Extract the [x, y] coordinate from the center of the cell holding the provided text.  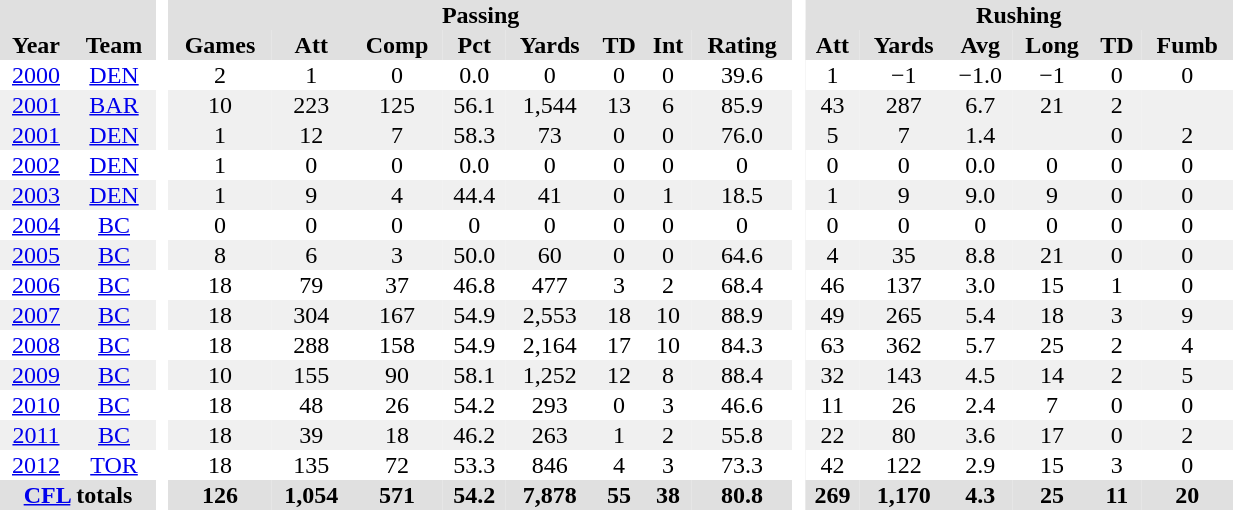
CFL totals [78, 495]
304 [311, 315]
2.4 [980, 405]
3.0 [980, 285]
2000 [36, 75]
22 [832, 435]
126 [220, 495]
43 [832, 105]
125 [397, 105]
90 [397, 375]
Team [114, 45]
1,170 [904, 495]
2008 [36, 345]
265 [904, 315]
84.3 [742, 345]
−1.0 [980, 75]
58.3 [474, 135]
269 [832, 495]
20 [1187, 495]
2003 [36, 195]
38 [668, 495]
846 [550, 465]
2004 [36, 225]
73 [550, 135]
53.3 [474, 465]
46.6 [742, 405]
42 [832, 465]
73.3 [742, 465]
143 [904, 375]
Long [1052, 45]
137 [904, 285]
TOR [114, 465]
72 [397, 465]
85.9 [742, 105]
2002 [36, 165]
Comp [397, 45]
2,553 [550, 315]
14 [1052, 375]
49 [832, 315]
46.2 [474, 435]
Rating [742, 45]
263 [550, 435]
288 [311, 345]
2007 [36, 315]
46 [832, 285]
Avg [980, 45]
4.3 [980, 495]
8.8 [980, 255]
287 [904, 105]
6.7 [980, 105]
39.6 [742, 75]
1.4 [980, 135]
48 [311, 405]
80 [904, 435]
293 [550, 405]
39 [311, 435]
2012 [36, 465]
Year [36, 45]
Passing [481, 15]
2,164 [550, 345]
1,544 [550, 105]
2005 [36, 255]
Fumb [1187, 45]
5.4 [980, 315]
158 [397, 345]
9.0 [980, 195]
55 [620, 495]
5.7 [980, 345]
41 [550, 195]
63 [832, 345]
56.1 [474, 105]
60 [550, 255]
3.6 [980, 435]
167 [397, 315]
64.6 [742, 255]
18.5 [742, 195]
Pct [474, 45]
1,054 [311, 495]
1,252 [550, 375]
88.4 [742, 375]
571 [397, 495]
88.9 [742, 315]
135 [311, 465]
32 [832, 375]
2011 [36, 435]
68.4 [742, 285]
7,878 [550, 495]
50.0 [474, 255]
477 [550, 285]
362 [904, 345]
223 [311, 105]
13 [620, 105]
2009 [36, 375]
Rushing [1018, 15]
46.8 [474, 285]
Games [220, 45]
BAR [114, 105]
58.1 [474, 375]
37 [397, 285]
122 [904, 465]
35 [904, 255]
Int [668, 45]
4.5 [980, 375]
79 [311, 285]
2006 [36, 285]
155 [311, 375]
2010 [36, 405]
76.0 [742, 135]
55.8 [742, 435]
80.8 [742, 495]
2.9 [980, 465]
44.4 [474, 195]
